Locate the cell with the specified text and output its [X, Y] center coordinate. 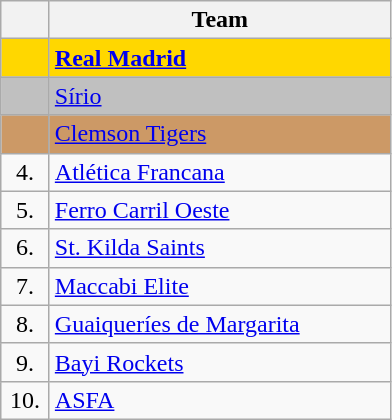
6. [26, 248]
ASFA [220, 400]
Maccabi Elite [220, 286]
Guaiqueríes de Margarita [220, 324]
Clemson Tigers [220, 134]
5. [26, 210]
Sírio [220, 96]
Ferro Carril Oeste [220, 210]
8. [26, 324]
Bayi Rockets [220, 362]
Team [220, 20]
10. [26, 400]
St. Kilda Saints [220, 248]
4. [26, 172]
9. [26, 362]
Real Madrid [220, 58]
7. [26, 286]
Atlética Francana [220, 172]
